Extract the [X, Y] coordinate from the center of the cell holding the provided text.  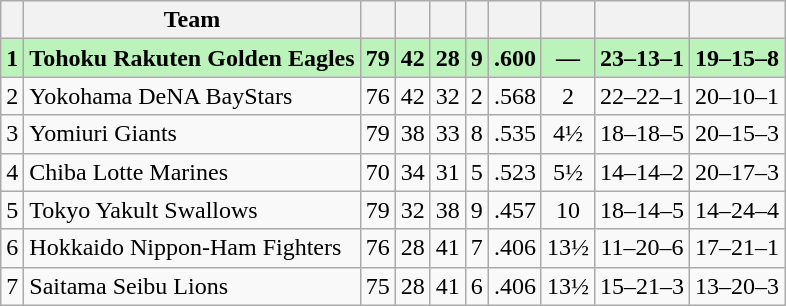
23–13–1 [642, 58]
Saitama Seibu Lions [192, 286]
34 [412, 172]
Team [192, 20]
.600 [514, 58]
Yokohama DeNA BayStars [192, 96]
10 [568, 210]
20–10–1 [738, 96]
Chiba Lotte Marines [192, 172]
17–21–1 [738, 248]
18–14–5 [642, 210]
14–14–2 [642, 172]
19–15–8 [738, 58]
.568 [514, 96]
20–17–3 [738, 172]
14–24–4 [738, 210]
Hokkaido Nippon-Ham Fighters [192, 248]
4 [12, 172]
.457 [514, 210]
.535 [514, 134]
Tokyo Yakult Swallows [192, 210]
75 [378, 286]
3 [12, 134]
4½ [568, 134]
13–20–3 [738, 286]
70 [378, 172]
Tohoku Rakuten Golden Eagles [192, 58]
Yomiuri Giants [192, 134]
— [568, 58]
20–15–3 [738, 134]
5½ [568, 172]
1 [12, 58]
15–21–3 [642, 286]
31 [448, 172]
18–18–5 [642, 134]
33 [448, 134]
8 [476, 134]
22–22–1 [642, 96]
.523 [514, 172]
11–20–6 [642, 248]
